For the text-containing cell, return its midpoint in (x, y) coordinate format. 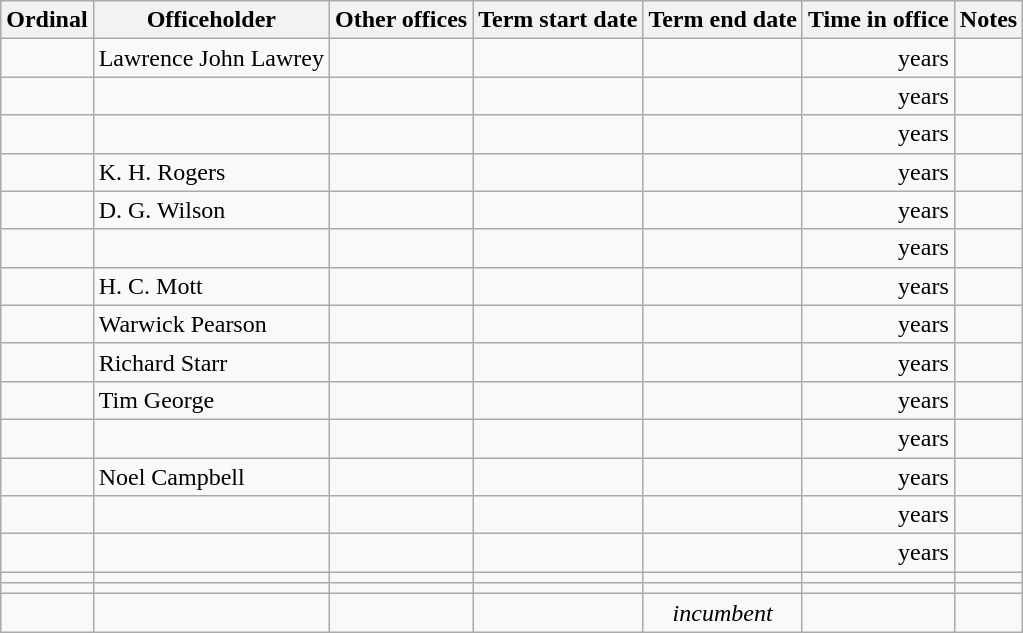
incumbent (723, 613)
Tim George (211, 400)
Term start date (558, 20)
Ordinal (47, 20)
Other offices (400, 20)
Warwick Pearson (211, 324)
Notes (988, 20)
H. C. Mott (211, 286)
K. H. Rogers (211, 172)
Officeholder (211, 20)
Lawrence John Lawrey (211, 58)
Noel Campbell (211, 477)
Richard Starr (211, 362)
D. G. Wilson (211, 210)
Term end date (723, 20)
Time in office (878, 20)
